Output the [x, y] coordinate of the center of the cell containing the given text.  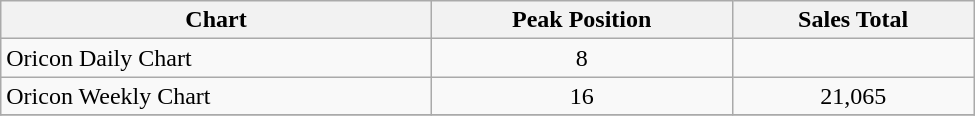
8 [582, 58]
Peak Position [582, 20]
Sales Total [853, 20]
21,065 [853, 96]
Oricon Weekly Chart [216, 96]
Oricon Daily Chart [216, 58]
Chart [216, 20]
16 [582, 96]
